Search for the cell housing the specified text and yield its [x, y] center coordinate. 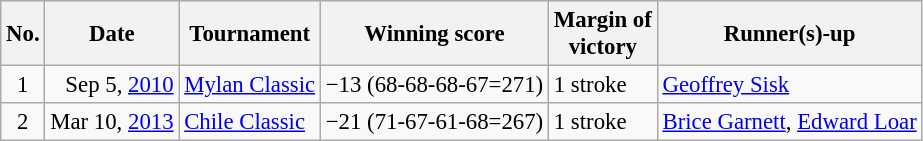
1 [23, 85]
Geoffrey Sisk [790, 85]
Tournament [250, 34]
Chile Classic [250, 122]
2 [23, 122]
Mar 10, 2013 [112, 122]
Runner(s)-up [790, 34]
Sep 5, 2010 [112, 85]
−21 (71-67-61-68=267) [434, 122]
Brice Garnett, Edward Loar [790, 122]
−13 (68-68-68-67=271) [434, 85]
Date [112, 34]
No. [23, 34]
Margin ofvictory [602, 34]
Mylan Classic [250, 85]
Winning score [434, 34]
